Search for the cell housing the specified text and yield its [x, y] center coordinate. 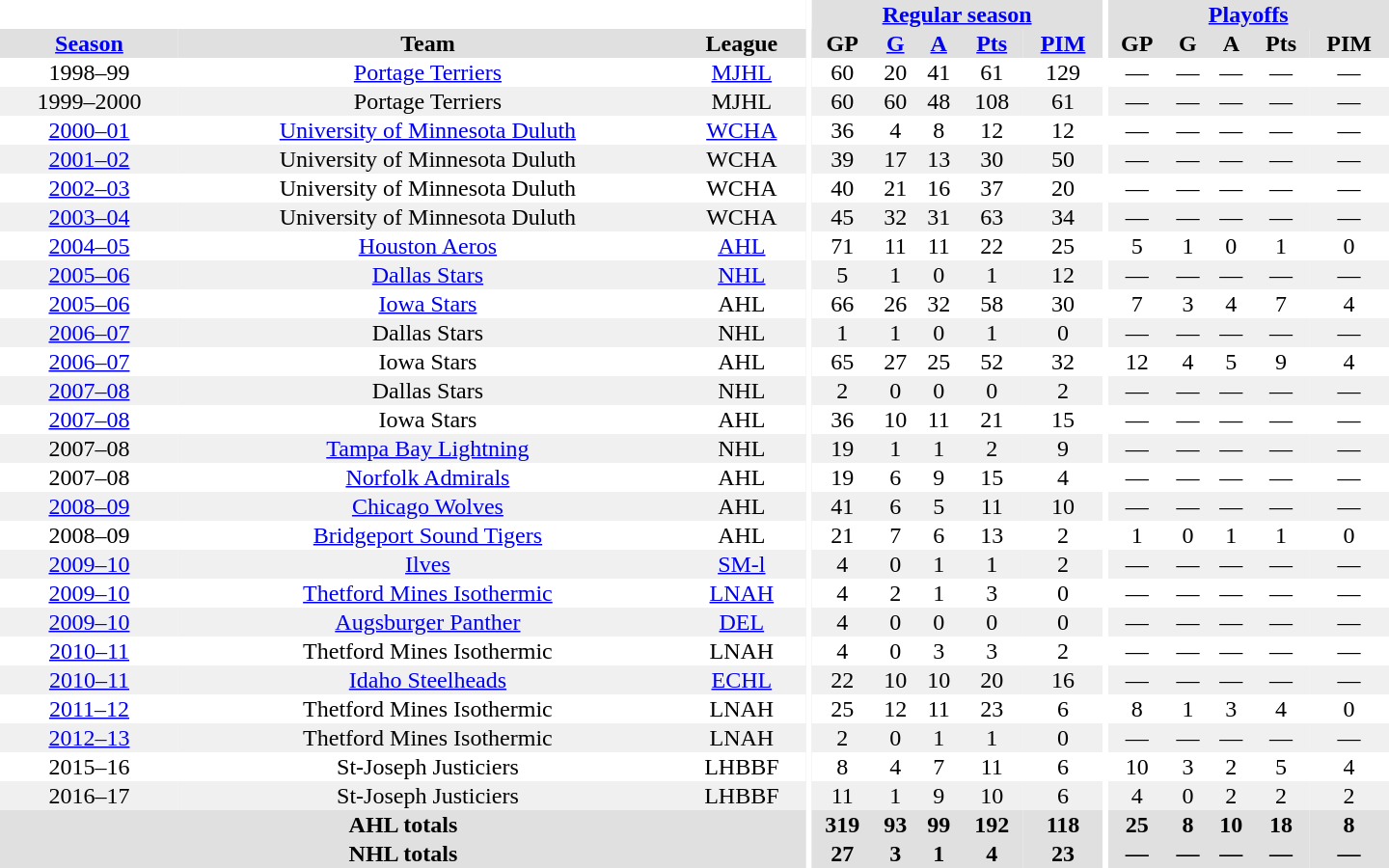
AHL totals [403, 825]
Houston Aeros [428, 246]
Team [428, 43]
39 [843, 159]
66 [843, 304]
Regular season [957, 14]
17 [895, 159]
Tampa Bay Lightning [428, 448]
319 [843, 825]
50 [1063, 159]
63 [992, 217]
Season [89, 43]
58 [992, 304]
45 [843, 217]
Playoffs [1248, 14]
2000–01 [89, 130]
192 [992, 825]
2016–17 [89, 796]
2002–03 [89, 188]
NHL totals [403, 854]
2015–16 [89, 767]
SM-l [742, 564]
Bridgeport Sound Tigers [428, 535]
65 [843, 362]
31 [940, 217]
129 [1063, 72]
2012–13 [89, 738]
1999–2000 [89, 101]
118 [1063, 825]
93 [895, 825]
2001–02 [89, 159]
DEL [742, 622]
108 [992, 101]
40 [843, 188]
1998–99 [89, 72]
26 [895, 304]
Norfolk Admirals [428, 477]
71 [843, 246]
Idaho Steelheads [428, 680]
Ilves [428, 564]
2004–05 [89, 246]
Chicago Wolves [428, 506]
2011–12 [89, 709]
2003–04 [89, 217]
Augsburger Panther [428, 622]
ECHL [742, 680]
League [742, 43]
34 [1063, 217]
48 [940, 101]
37 [992, 188]
99 [940, 825]
52 [992, 362]
18 [1281, 825]
